Return [X, Y] of the center of cell containing provided text 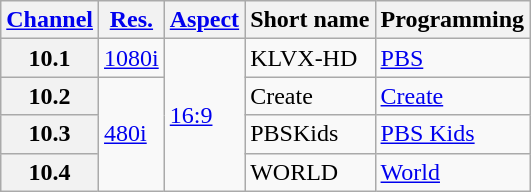
10.2 [50, 96]
Channel [50, 20]
Programming [452, 20]
16:9 [204, 115]
World [452, 172]
Res. [132, 20]
Aspect [204, 20]
10.1 [50, 58]
480i [132, 134]
KLVX-HD [310, 58]
Short name [310, 20]
WORLD [310, 172]
1080i [132, 58]
PBS Kids [452, 134]
10.3 [50, 134]
PBS [452, 58]
PBSKids [310, 134]
10.4 [50, 172]
